Return the [x, y] coordinate for the center point of the cell that contains the specified text.  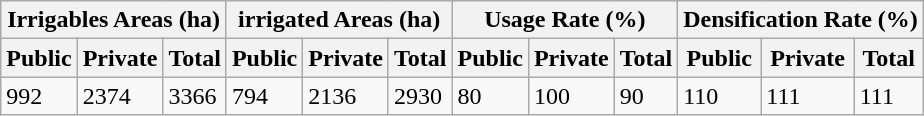
irrigated Areas (ha) [339, 20]
794 [264, 96]
110 [720, 96]
2374 [120, 96]
Usage Rate (%) [565, 20]
2136 [346, 96]
3366 [195, 96]
992 [39, 96]
90 [646, 96]
100 [571, 96]
2930 [420, 96]
Irrigables Areas (ha) [114, 20]
80 [490, 96]
Densification Rate (%) [801, 20]
